Find where the given text appears and provide that cell's center as [X, Y] coordinate. 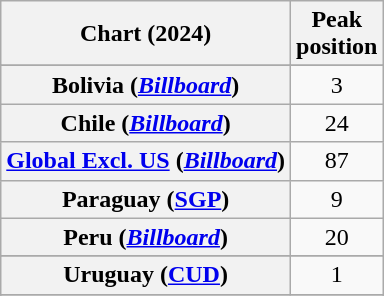
Bolivia (Billboard) [146, 85]
Global Excl. US (Billboard) [146, 161]
Chile (Billboard) [146, 123]
Chart (2024) [146, 34]
9 [337, 199]
Paraguay (SGP) [146, 199]
24 [337, 123]
87 [337, 161]
Peakposition [337, 34]
3 [337, 85]
1 [337, 275]
Uruguay (CUD) [146, 275]
20 [337, 237]
Peru (Billboard) [146, 237]
